Locate the cell with the specified text and output its [x, y] center coordinate. 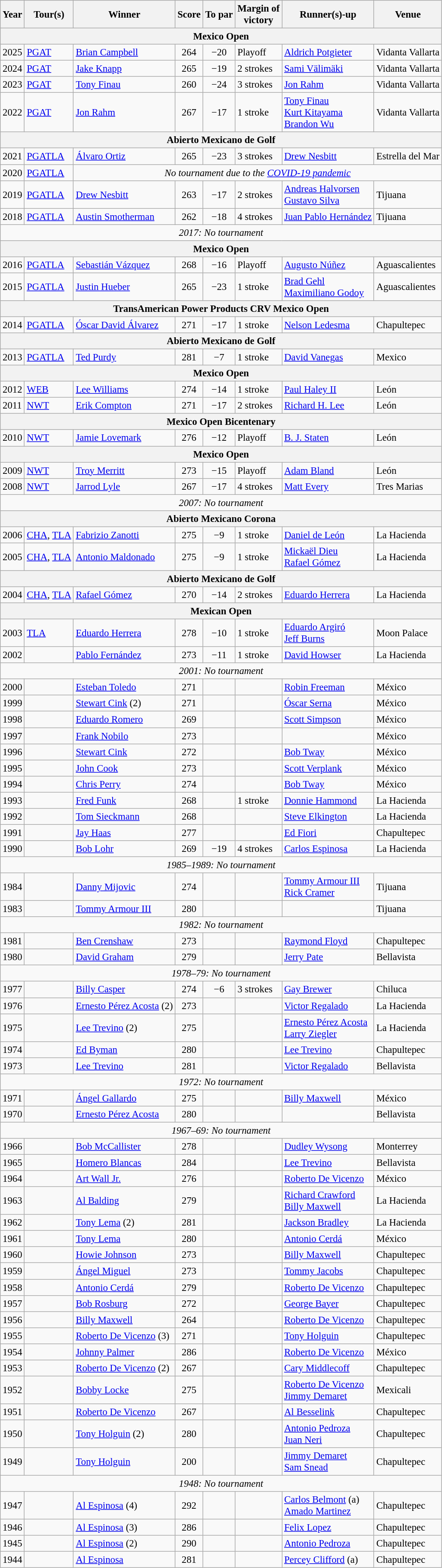
Homero Blancas [124, 1163]
2008 [12, 486]
1958 [12, 1287]
David Vanegas [328, 357]
1964 [12, 1179]
1973 [12, 1066]
Sebastián Vázquez [124, 265]
Antonio Pedroza [328, 1544]
Jarrod Lyle [124, 486]
Matt Every [328, 486]
David Howser [328, 655]
1946 [12, 1528]
−10 [219, 633]
Donnie Hammond [328, 800]
Mexico Open Bicentenary [221, 422]
Roberto De Vicenzo Jimmy Demaret [328, 1390]
−18 [219, 217]
Al Espinosa (4) [124, 1505]
277 [189, 833]
Al Espinosa [124, 1560]
Antonio Pedroza Juan Neri [328, 1434]
Fabrizio Zanotti [124, 535]
Mickaël Dieu Rafael Gómez [328, 557]
Dudley Wysong [328, 1147]
Richard Crawford Billy Maxwell [328, 1201]
Fred Funk [124, 800]
2004 [12, 595]
1977 [12, 990]
Year [12, 15]
1975 [12, 1028]
Mexicali [408, 1390]
2006 [12, 535]
Justin Hueber [124, 287]
Chiluca [408, 990]
Roberto De Vicenzo (3) [124, 1336]
Tom Sieckmann [124, 817]
−12 [219, 438]
Ed Byman [124, 1049]
Tony Lema (2) [124, 1223]
Raymond Floyd [328, 941]
2014 [12, 325]
Austin Smotherman [124, 217]
292 [189, 1505]
1959 [12, 1271]
Abierto Mexicano Corona [221, 519]
Eduardo Romero [124, 720]
TransAmerican Power Products CRV Mexico Open [221, 309]
2024 [12, 69]
Moon Palace [408, 633]
Billy Casper [124, 990]
1950 [12, 1434]
Howie Johnson [124, 1255]
Venue [408, 15]
−20 [219, 52]
Percey Clifford (a) [328, 1560]
1991 [12, 833]
2005 [12, 557]
1974 [12, 1049]
1992 [12, 817]
Mexico [408, 357]
1996 [12, 752]
2011 [12, 406]
Margin ofvictory [259, 15]
Danny Mijovic [124, 887]
Ed Fiori [328, 833]
1980 [12, 957]
George Bayer [328, 1303]
Art Wall Jr. [124, 1179]
2017: No tournament [221, 232]
To par [219, 15]
Tommy Armour III Rick Cramer [328, 887]
Winner [124, 15]
Chris Perry [124, 784]
1965 [12, 1163]
Carlos Belmont (a) Amado Martinez [328, 1505]
Troy Merritt [124, 470]
Tommy Jacobs [328, 1271]
1981 [12, 941]
Tony Lema [124, 1239]
Ted Purdy [124, 357]
−7 [219, 357]
Carlos Espinosa [328, 849]
2007: No tournament [221, 503]
Johnny Palmer [124, 1352]
Gay Brewer [328, 990]
Álvaro Ortiz [124, 156]
2003 [12, 633]
Bob Lohr [124, 849]
Bob McCallister [124, 1147]
Nelson Ledesma [328, 325]
Óscar Serna [328, 703]
Tommy Armour III [124, 909]
Mexican Open [221, 611]
2001: No tournament [221, 671]
Tour(s) [49, 15]
2020 [12, 173]
Augusto Núñez [328, 265]
1994 [12, 784]
Felix Lopez [328, 1528]
1962 [12, 1223]
Tony Holguin (2) [124, 1434]
Ernesto Pérez Acosta [124, 1114]
Scott Verplank [328, 768]
1995 [12, 768]
1993 [12, 800]
Antonio Maldonado [124, 557]
1984 [12, 887]
1954 [12, 1352]
1952 [12, 1390]
Runner(s)-up [328, 15]
Aldrich Potgieter [328, 52]
Estrella del Mar [408, 156]
2025 [12, 52]
Jamie Lovemark [124, 438]
1997 [12, 736]
Lee Williams [124, 390]
262 [189, 217]
1944 [12, 1560]
1961 [12, 1239]
Tony Finau [124, 85]
2021 [12, 156]
John Cook [124, 768]
Pablo Fernández [124, 655]
290 [189, 1544]
1957 [12, 1303]
TLA [49, 633]
1949 [12, 1461]
Robin Freeman [328, 687]
200 [189, 1461]
1976 [12, 1006]
Brad Gehl Maximiliano Godoy [328, 287]
2000 [12, 687]
1956 [12, 1320]
263 [189, 194]
David Graham [124, 957]
Jake Knapp [124, 69]
Lee Trevino (2) [124, 1028]
Andreas Halvorsen Gustavo Silva [328, 194]
270 [189, 595]
1978–79: No tournament [221, 973]
−6 [219, 990]
1999 [12, 703]
Ángel Miguel [124, 1271]
Paul Haley II [328, 390]
No tournament due to the COVID-19 pandemic [258, 173]
Frank Nobilo [124, 736]
Jay Haas [124, 833]
Jerry Pate [328, 957]
2002 [12, 655]
−24 [219, 85]
2018 [12, 217]
Brian Campbell [124, 52]
1971 [12, 1098]
Ben Crenshaw [124, 941]
Ernesto Pérez Acosta Larry Ziegler [328, 1028]
Óscar David Álvarez [124, 325]
1966 [12, 1147]
Jimmy Demaret Sam Snead [328, 1461]
2023 [12, 85]
Ernesto Pérez Acosta (2) [124, 1006]
2015 [12, 287]
Daniel de León [328, 535]
Al Espinosa (2) [124, 1544]
Tony Finau Kurt Kitayama Brandon Wu [328, 113]
−11 [219, 655]
1955 [12, 1336]
Scott Simpson [328, 720]
−16 [219, 265]
2016 [12, 265]
2012 [12, 390]
2010 [12, 438]
Al Balding [124, 1201]
1948: No tournament [221, 1484]
Esteban Toledo [124, 687]
Stewart Cink (2) [124, 703]
2019 [12, 194]
Steve Elkington [328, 817]
Bob Rosburg [124, 1303]
1945 [12, 1544]
Jackson Bradley [328, 1223]
1990 [12, 849]
Rafael Gómez [124, 595]
1951 [12, 1412]
Roberto De Vicenzo (2) [124, 1368]
Eduardo Argiró Jeff Burns [328, 633]
Ángel Gallardo [124, 1098]
260 [189, 85]
Sami Välimäki [328, 69]
WEB [49, 390]
1983 [12, 909]
B. J. Staten [328, 438]
1972: No tournament [221, 1082]
Al Besselink [328, 1412]
Bobby Locke [124, 1390]
1947 [12, 1505]
1953 [12, 1368]
Cary Middlecoff [328, 1368]
Al Espinosa (3) [124, 1528]
1967–69: No tournament [221, 1130]
1970 [12, 1114]
1998 [12, 720]
2013 [12, 357]
Score [189, 15]
1960 [12, 1255]
2022 [12, 113]
1982: No tournament [221, 925]
1985–1989: No tournament [221, 865]
Richard H. Lee [328, 406]
284 [189, 1163]
Erik Compton [124, 406]
Monterrey [408, 1147]
Stewart Cink [124, 752]
1963 [12, 1201]
Juan Pablo Hernández [328, 217]
Tres Marias [408, 486]
Adam Bland [328, 470]
2009 [12, 470]
−15 [219, 470]
